Search for the cell housing the specified text and yield its [x, y] center coordinate. 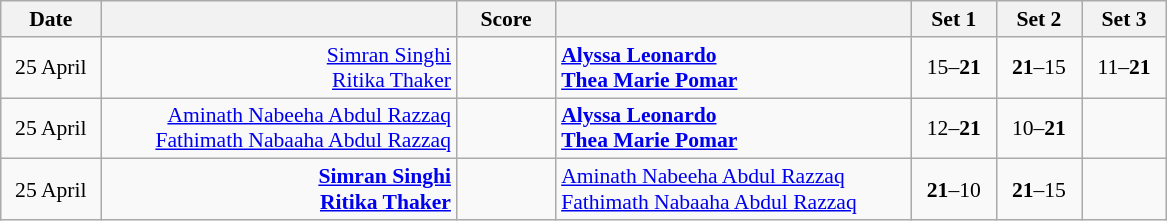
Score [506, 19]
Set 1 [954, 19]
11–21 [1124, 68]
Date [51, 19]
15–21 [954, 68]
21–10 [954, 190]
10–21 [1038, 128]
Set 2 [1038, 19]
12–21 [954, 128]
Set 3 [1124, 19]
